Find where the given text appears and provide that cell's center as [X, Y] coordinate. 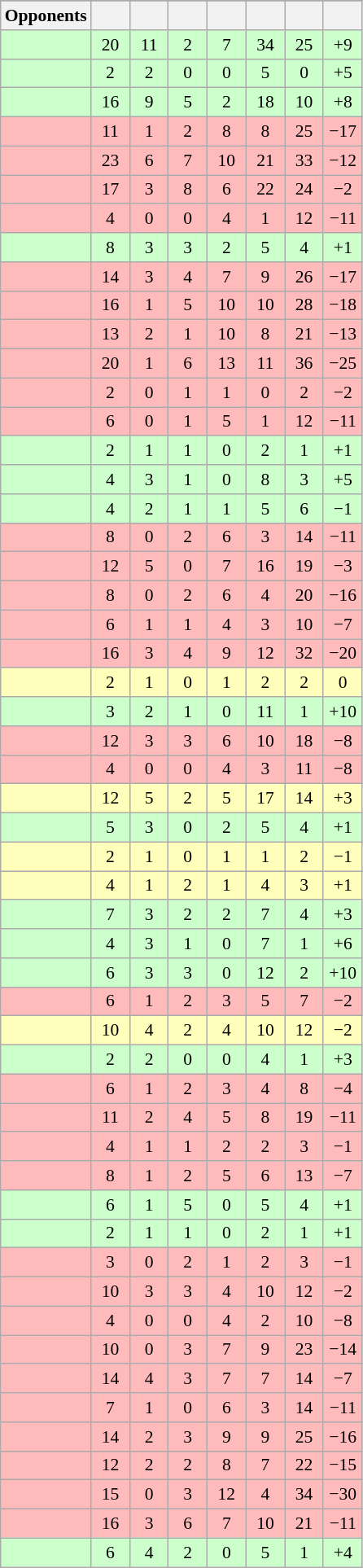
15 [111, 1495]
−20 [343, 654]
−15 [343, 1465]
+9 [343, 45]
−25 [343, 364]
−3 [343, 567]
32 [304, 654]
33 [304, 160]
−30 [343, 1495]
28 [304, 305]
+4 [343, 1553]
−4 [343, 1088]
−13 [343, 335]
+8 [343, 103]
−14 [343, 1350]
26 [304, 277]
24 [304, 190]
Opponents [46, 15]
+6 [343, 944]
−12 [343, 160]
−18 [343, 305]
36 [304, 364]
